Identify which cell holds the provided text, then report its [X, Y] central coordinate. 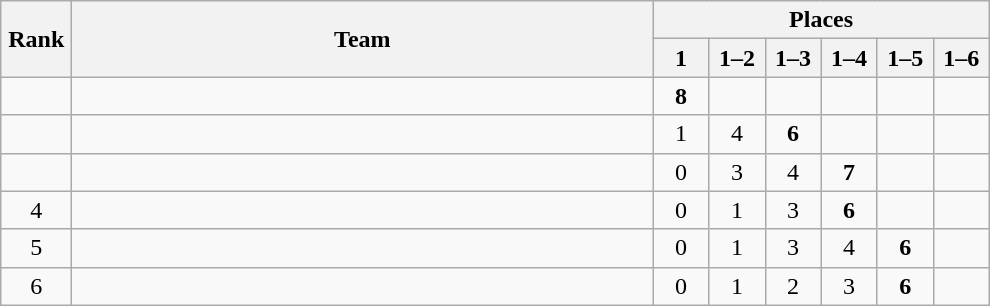
1–2 [737, 58]
Team [362, 39]
5 [36, 248]
Places [821, 20]
1–5 [905, 58]
1–6 [961, 58]
1–3 [793, 58]
7 [849, 172]
2 [793, 286]
1–4 [849, 58]
Rank [36, 39]
8 [681, 96]
